For the text-containing cell, return its midpoint in [x, y] coordinate format. 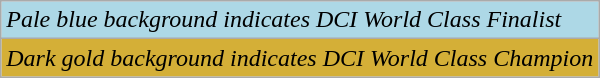
Dark gold background indicates DCI World Class Champion [300, 58]
Pale blue background indicates DCI World Class Finalist [300, 20]
